Detect which cell encompasses the target text, then output its [X, Y] center coordinate. 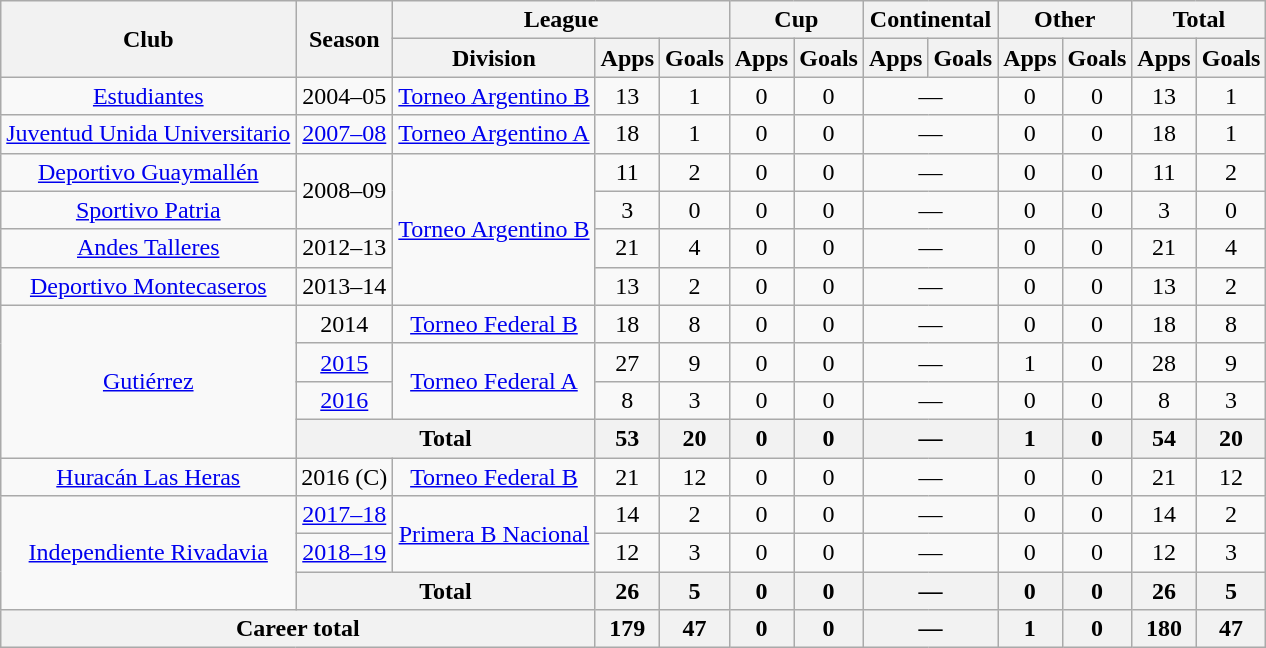
Sportivo Patria [148, 210]
Continental [930, 20]
Huracán Las Heras [148, 477]
179 [627, 629]
2007–08 [344, 134]
Torneo Federal A [494, 381]
180 [1164, 629]
2008–09 [344, 191]
2013–14 [344, 286]
Primera B Nacional [494, 534]
2014 [344, 324]
2015 [344, 362]
Deportivo Guaymallén [148, 172]
Juventud Unida Universitario [148, 134]
Andes Talleres [148, 248]
Gutiérrez [148, 381]
28 [1164, 362]
Other [1065, 20]
Deportivo Montecaseros [148, 286]
2018–19 [344, 553]
27 [627, 362]
Career total [298, 629]
Estudiantes [148, 96]
Independiente Rivadavia [148, 553]
54 [1164, 438]
2012–13 [344, 248]
Torneo Argentino A [494, 134]
Cup [796, 20]
53 [627, 438]
2017–18 [344, 515]
2016 [344, 400]
League [561, 20]
2016 (C) [344, 477]
Club [148, 39]
Division [494, 58]
Season [344, 39]
2004–05 [344, 96]
